Provide the (x, y) coordinate of the cell's center where the given text is located.  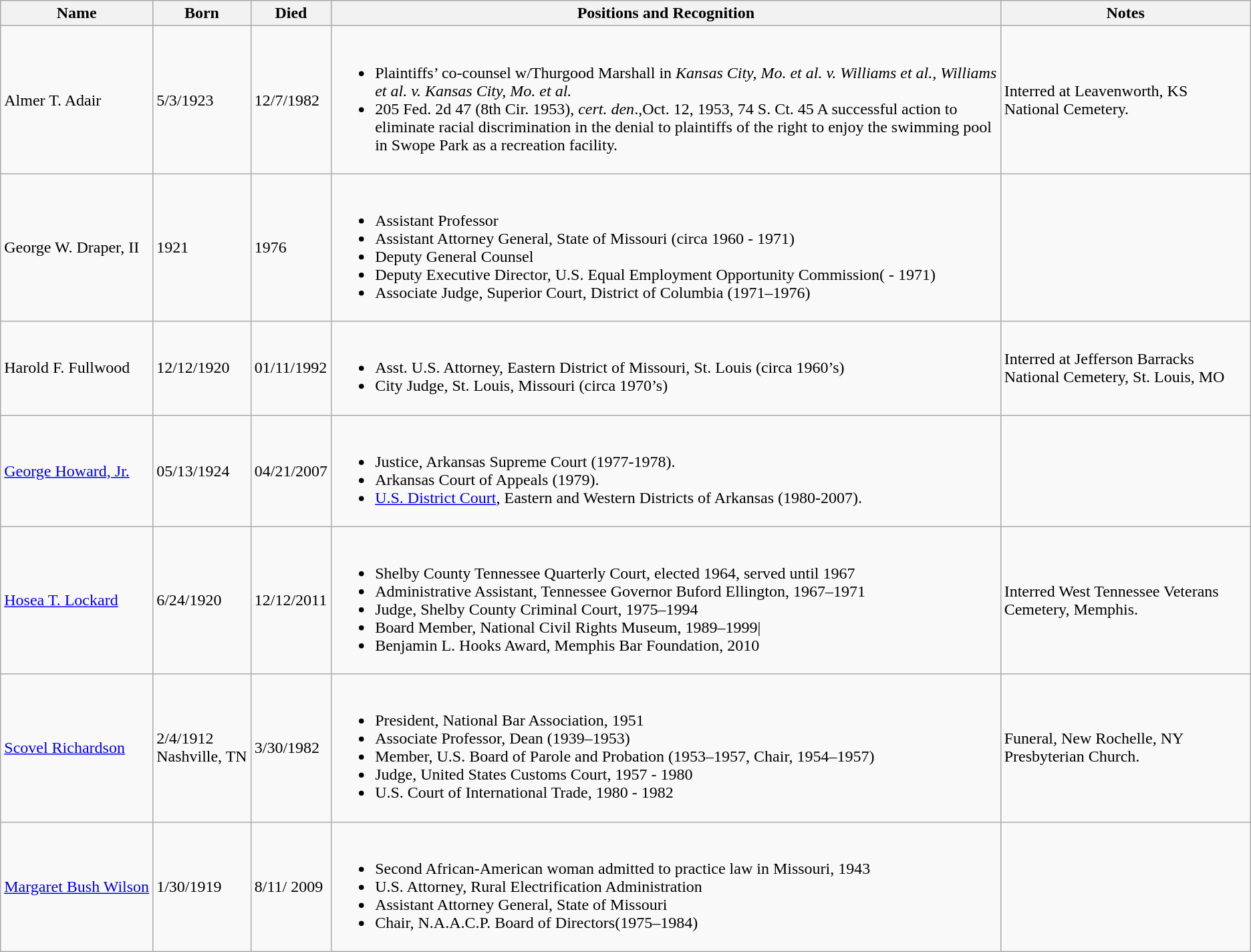
George W. Draper, II (77, 247)
Positions and Recognition (666, 13)
George Howard, Jr. (77, 470)
Interred at Leavenworth, KS National Cemetery. (1125, 100)
Interred at Jefferson Barracks National Cemetery, St. Louis, MO (1125, 368)
Died (291, 13)
Margaret Bush Wilson (77, 887)
2/4/1912Nashville, TN (202, 748)
Name (77, 13)
1976 (291, 247)
1921 (202, 247)
01/11/1992 (291, 368)
04/21/2007 (291, 470)
12/12/1920 (202, 368)
05/13/1924 (202, 470)
Asst. U.S. Attorney, Eastern District of Missouri, St. Louis (circa 1960’s)City Judge, St. Louis, Missouri (circa 1970’s) (666, 368)
12/12/2011 (291, 600)
6/24/1920 (202, 600)
8/11/ 2009 (291, 887)
Notes (1125, 13)
3/30/1982 (291, 748)
Hosea T. Lockard (77, 600)
Almer T. Adair (77, 100)
Funeral, New Rochelle, NY Presbyterian Church. (1125, 748)
1/30/1919 (202, 887)
5/3/1923 (202, 100)
Scovel Richardson (77, 748)
Interred West Tennessee Veterans Cemetery, Memphis. (1125, 600)
Born (202, 13)
Harold F. Fullwood (77, 368)
12/7/1982 (291, 100)
